Locate the cell with the specified text and output its (x, y) center coordinate. 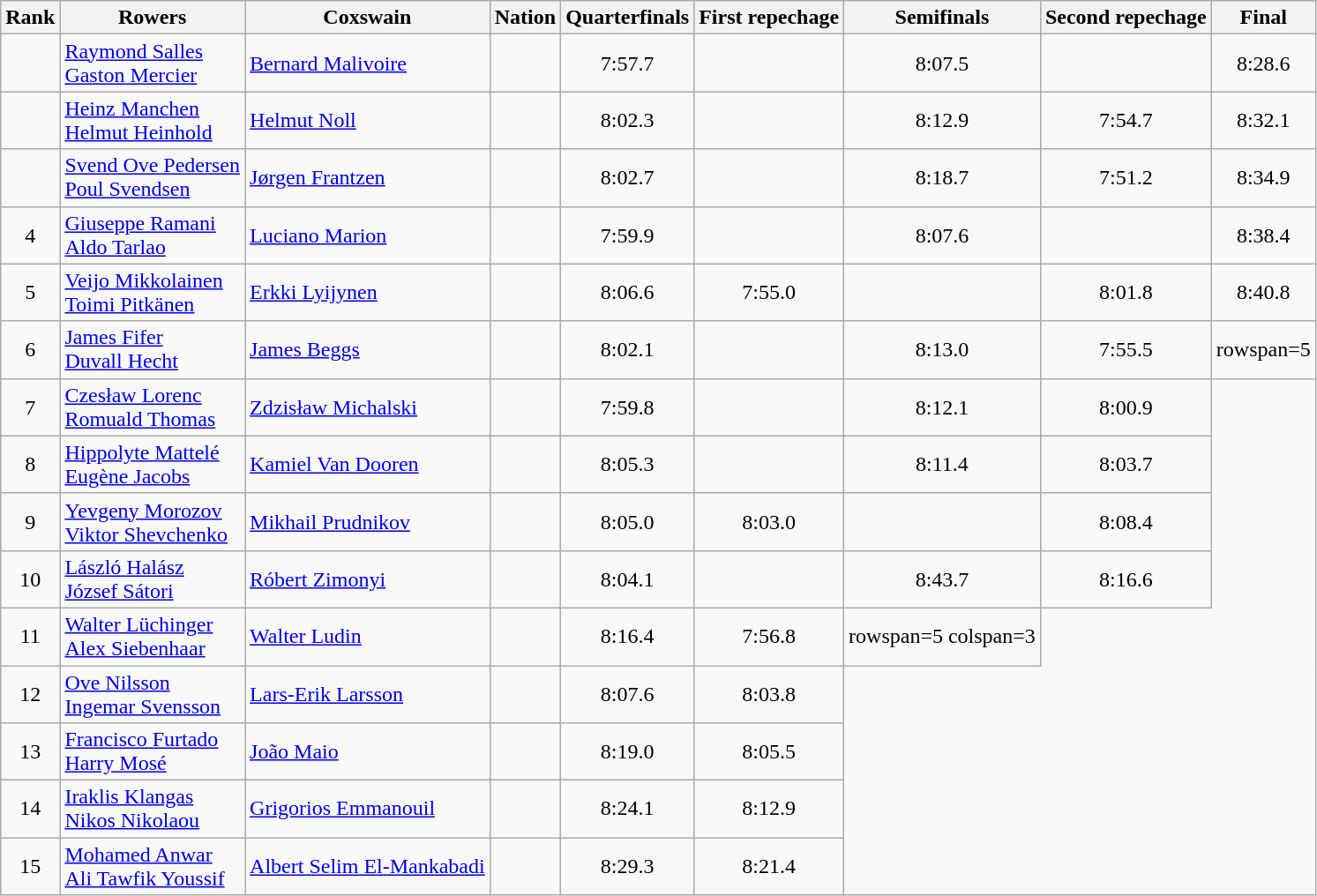
8:00.9 (1126, 407)
Yevgeny MorozovViktor Shevchenko (153, 522)
7:59.8 (628, 407)
Rank (30, 18)
15 (30, 866)
8:13.0 (942, 349)
Ove NilssonIngemar Svensson (153, 693)
8:28.6 (1263, 63)
8:05.5 (769, 751)
8:02.1 (628, 349)
7:55.5 (1126, 349)
8:02.3 (628, 120)
Coxswain (368, 18)
Walter LüchingerAlex Siebenhaar (153, 637)
Albert Selim El-Mankabadi (368, 866)
Final (1263, 18)
Francisco FurtadoHarry Mosé (153, 751)
Raymond SallesGaston Mercier (153, 63)
7 (30, 407)
Nation (525, 18)
Grigorios Emmanouil (368, 810)
8:16.4 (628, 637)
Erkki Lyijynen (368, 293)
8:02.7 (628, 178)
Iraklis KlangasNikos Nikolaou (153, 810)
8:29.3 (628, 866)
Veijo MikkolainenToimi Pitkänen (153, 293)
Mohamed AnwarAli Tawfik Youssif (153, 866)
8:11.4 (942, 464)
Czesław LorencRomuald Thomas (153, 407)
8:24.1 (628, 810)
László HalászJózsef Sátori (153, 579)
7:54.7 (1126, 120)
8:34.9 (1263, 178)
13 (30, 751)
7:55.0 (769, 293)
8:05.0 (628, 522)
8:01.8 (1126, 293)
Zdzisław Michalski (368, 407)
8:06.6 (628, 293)
8:08.4 (1126, 522)
James Beggs (368, 349)
8:12.1 (942, 407)
8:43.7 (942, 579)
Heinz ManchenHelmut Heinhold (153, 120)
Róbert Zimonyi (368, 579)
Jørgen Frantzen (368, 178)
9 (30, 522)
4 (30, 235)
Rowers (153, 18)
Svend Ove PedersenPoul Svendsen (153, 178)
Giuseppe RamaniAldo Tarlao (153, 235)
8:21.4 (769, 866)
8:04.1 (628, 579)
7:51.2 (1126, 178)
Kamiel Van Dooren (368, 464)
Lars-Erik Larsson (368, 693)
Hippolyte MatteléEugène Jacobs (153, 464)
8:03.0 (769, 522)
8:40.8 (1263, 293)
Quarterfinals (628, 18)
12 (30, 693)
8:18.7 (942, 178)
rowspan=5 (1263, 349)
11 (30, 637)
Mikhail Prudnikov (368, 522)
8:19.0 (628, 751)
Semifinals (942, 18)
Luciano Marion (368, 235)
8:38.4 (1263, 235)
8:16.6 (1126, 579)
James FiferDuvall Hecht (153, 349)
Second repechage (1126, 18)
Bernard Malivoire (368, 63)
rowspan=5 colspan=3 (942, 637)
10 (30, 579)
8:05.3 (628, 464)
8:03.7 (1126, 464)
8:07.5 (942, 63)
João Maio (368, 751)
6 (30, 349)
5 (30, 293)
7:59.9 (628, 235)
8:03.8 (769, 693)
7:57.7 (628, 63)
First repechage (769, 18)
Walter Ludin (368, 637)
8 (30, 464)
8:32.1 (1263, 120)
Helmut Noll (368, 120)
7:56.8 (769, 637)
14 (30, 810)
